Scan for the cell matching the given text and deliver its [x, y] coordinate at center. 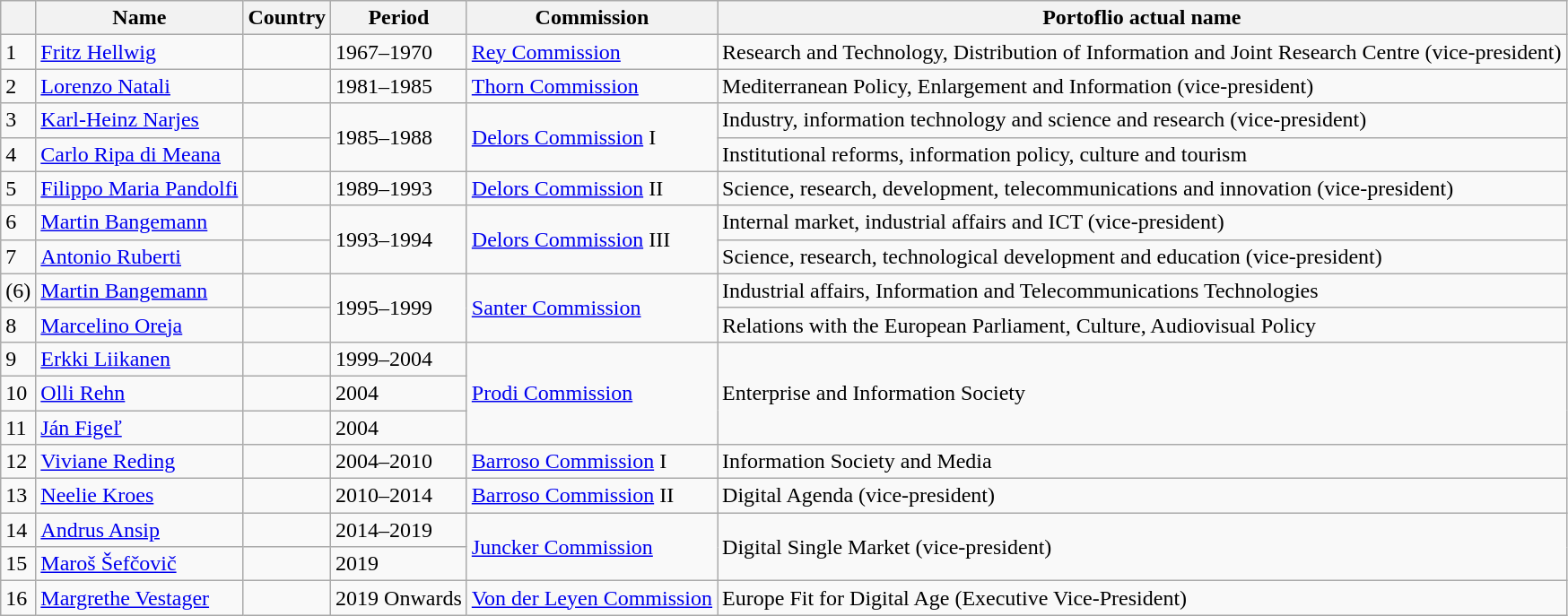
Information Society and Media [1142, 462]
2010–2014 [399, 496]
Lorenzo Natali [140, 86]
Portoflio actual name [1142, 18]
Industry, information technology and science and research (vice-president) [1142, 120]
Barroso Commission II [592, 496]
Mediterranean Policy, Enlargement and Information (vice-president) [1142, 86]
Institutional reforms, information policy, culture and tourism [1142, 154]
1985–1988 [399, 137]
Europe Fit for Digital Age (Executive Vice-President) [1142, 598]
2004–2010 [399, 462]
Prodi Commission [592, 393]
Barroso Commission I [592, 462]
12 [18, 462]
1995–1999 [399, 308]
Fritz Hellwig [140, 52]
Country [287, 18]
2014–2019 [399, 530]
Marcelino Oreja [140, 325]
Antonio Ruberti [140, 256]
16 [18, 598]
Von der Leyen Commission [592, 598]
Delors Commission I [592, 137]
14 [18, 530]
Rey Commission [592, 52]
2019 Onwards [399, 598]
Andrus Ansip [140, 530]
Delors Commission III [592, 239]
Industrial affairs, Information and Telecommunications Technologies [1142, 291]
Science, research, technological development and education (vice-president) [1142, 256]
Commission [592, 18]
Ján Figeľ [140, 428]
2 [18, 86]
4 [18, 154]
2019 [399, 564]
Karl-Heinz Narjes [140, 120]
1967–1970 [399, 52]
1999–2004 [399, 359]
5 [18, 188]
11 [18, 428]
(6) [18, 291]
Period [399, 18]
Relations with the European Parliament, Culture, Audiovisual Policy [1142, 325]
Margrethe Vestager [140, 598]
Carlo Ripa di Meana [140, 154]
Science, research, development, telecommunications and innovation (vice-president) [1142, 188]
Neelie Kroes [140, 496]
1 [18, 52]
6 [18, 222]
Erkki Liikanen [140, 359]
Maroš Šefčovič [140, 564]
Research and Technology, Distribution of Information and Joint Research Centre (vice-president) [1142, 52]
1993–1994 [399, 239]
7 [18, 256]
15 [18, 564]
13 [18, 496]
3 [18, 120]
10 [18, 393]
Santer Commission [592, 308]
1989–1993 [399, 188]
9 [18, 359]
Delors Commission II [592, 188]
1981–1985 [399, 86]
Juncker Commission [592, 547]
Olli Rehn [140, 393]
Internal market, industrial affairs and ICT (vice-president) [1142, 222]
Digital Agenda (vice-president) [1142, 496]
Digital Single Market (vice-president) [1142, 547]
8 [18, 325]
Viviane Reding [140, 462]
Filippo Maria Pandolfi [140, 188]
Enterprise and Information Society [1142, 393]
Thorn Commission [592, 86]
Name [140, 18]
